Identify which cell holds the provided text, then report its [X, Y] central coordinate. 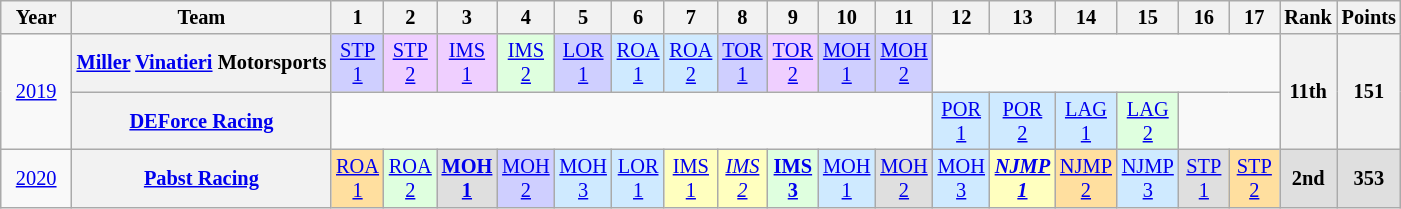
POR1 [962, 121]
POR2 [1022, 121]
9 [793, 17]
Points [1369, 17]
353 [1369, 178]
13 [1022, 17]
15 [1148, 17]
4 [526, 17]
6 [638, 17]
NJMP1 [1022, 178]
151 [1369, 92]
IMS3 [793, 178]
TOR1 [742, 63]
LAG1 [1086, 121]
12 [962, 17]
7 [690, 17]
2 [410, 17]
Year [36, 17]
2nd [1308, 178]
16 [1204, 17]
Pabst Racing [202, 178]
17 [1254, 17]
11 [904, 17]
3 [468, 17]
5 [584, 17]
11th [1308, 92]
Team [202, 17]
1 [358, 17]
TOR2 [793, 63]
LAG2 [1148, 121]
2019 [36, 92]
Rank [1308, 17]
14 [1086, 17]
NJMP2 [1086, 178]
2020 [36, 178]
NJMP3 [1148, 178]
8 [742, 17]
10 [846, 17]
Miller Vinatieri Motorsports [202, 63]
DEForce Racing [202, 121]
